Capture the cell that displays the provided text and extract its [X, Y] central coordinate. 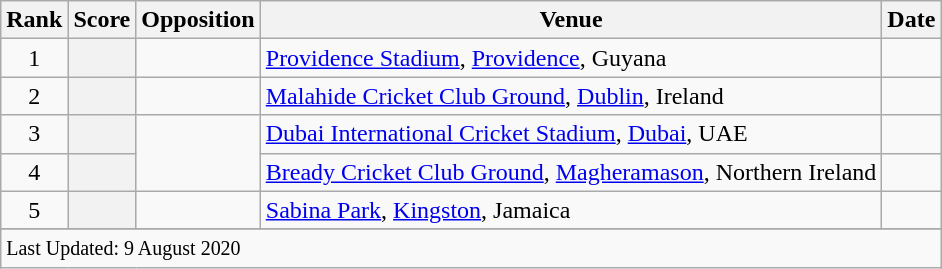
Bready Cricket Club Ground, Magheramason, Northern Ireland [571, 172]
4 [34, 172]
Venue [571, 20]
Malahide Cricket Club Ground, Dublin, Ireland [571, 96]
Dubai International Cricket Stadium, Dubai, UAE [571, 134]
5 [34, 210]
Providence Stadium, Providence, Guyana [571, 58]
Score [102, 20]
Rank [34, 20]
Sabina Park, Kingston, Jamaica [571, 210]
Date [912, 20]
Opposition [198, 20]
2 [34, 96]
1 [34, 58]
3 [34, 134]
Last Updated: 9 August 2020 [471, 248]
